Return [x, y] of the center of cell containing provided text 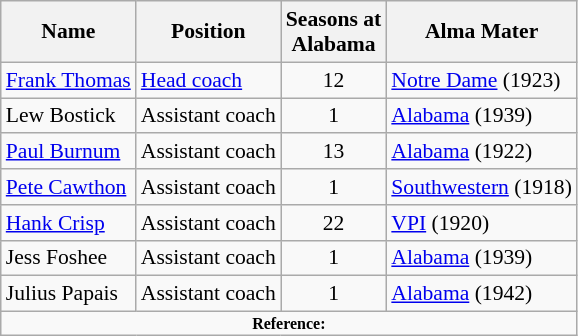
Name [68, 32]
Alabama (1942) [482, 294]
Frank Thomas [68, 80]
Julius Papais [68, 294]
Alabama (1922) [482, 152]
Paul Burnum [68, 152]
Southwestern (1918) [482, 187]
Reference: [289, 324]
Pete Cawthon [68, 187]
Notre Dame (1923) [482, 80]
Lew Bostick [68, 116]
Position [208, 32]
Hank Crisp [68, 223]
Jess Foshee [68, 258]
Alma Mater [482, 32]
Head coach [208, 80]
VPI (1920) [482, 223]
12 [334, 80]
13 [334, 152]
22 [334, 223]
Seasons atAlabama [334, 32]
